For the text-containing cell, return its midpoint in (x, y) coordinate format. 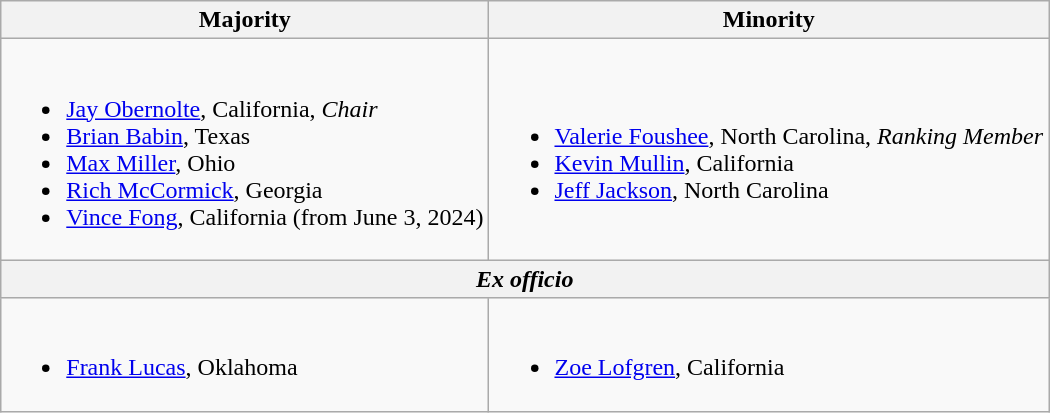
Jay Obernolte, California, ChairBrian Babin, TexasMax Miller, OhioRich McCormick, GeorgiaVince Fong, California (from June 3, 2024) (245, 150)
Frank Lucas, Oklahoma (245, 354)
Ex officio (525, 279)
Majority (245, 20)
Minority (769, 20)
Valerie Foushee, North Carolina, Ranking MemberKevin Mullin, CaliforniaJeff Jackson, North Carolina (769, 150)
Zoe Lofgren, California (769, 354)
